Extract the [x, y] coordinate from the center of the cell holding the provided text.  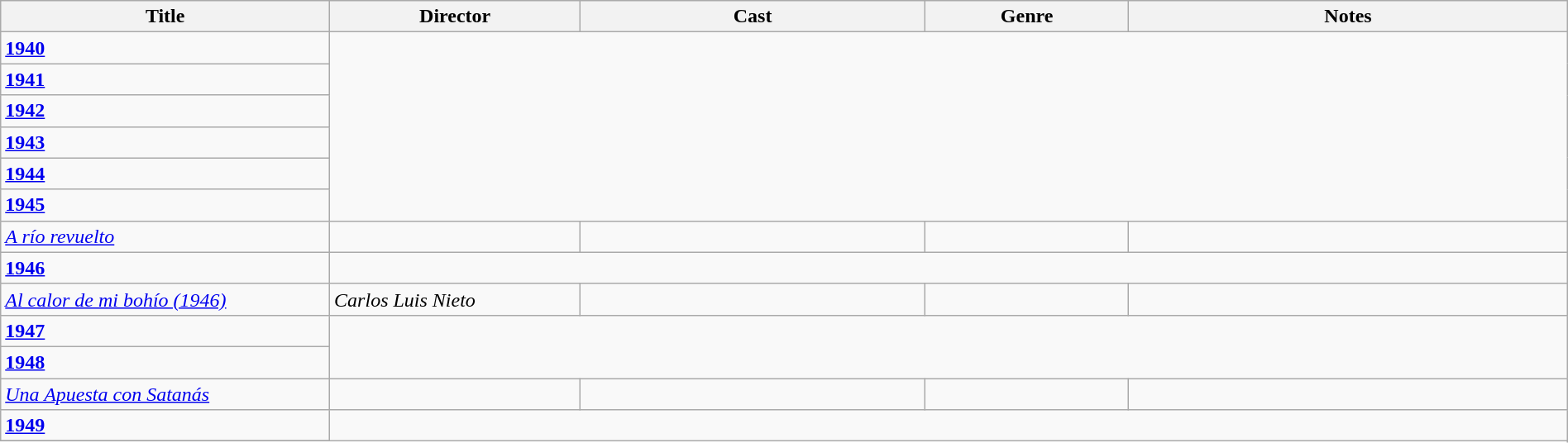
Cast [753, 17]
1943 [165, 142]
1942 [165, 111]
Director [455, 17]
Al calor de mi bohío (1946) [165, 299]
A río revuelto [165, 236]
1941 [165, 79]
Una Apuesta con Satanás [165, 394]
Carlos Luis Nieto [455, 299]
1949 [165, 426]
1946 [165, 268]
Notes [1348, 17]
1940 [165, 48]
1947 [165, 331]
1945 [165, 205]
Genre [1026, 17]
1944 [165, 174]
Title [165, 17]
1948 [165, 362]
